Identify which cell holds the provided text, then report its [X, Y] central coordinate. 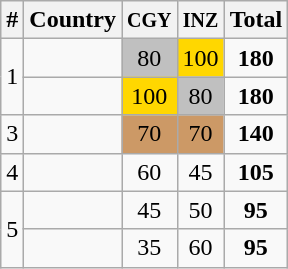
CGY [150, 20]
140 [256, 134]
# [12, 20]
50 [200, 210]
INZ [200, 20]
Country [73, 20]
Total [256, 20]
35 [150, 248]
5 [12, 229]
4 [12, 172]
3 [12, 134]
105 [256, 172]
1 [12, 77]
